Identify which cell holds the provided text, then report its [X, Y] central coordinate. 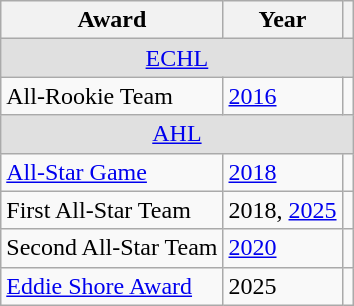
All-Star Game [112, 172]
Second All-Star Team [112, 248]
Award [112, 20]
Eddie Shore Award [112, 286]
2020 [282, 248]
All-Rookie Team [112, 96]
2018, 2025 [282, 210]
First All-Star Team [112, 210]
2018 [282, 172]
AHL [177, 134]
Year [282, 20]
2016 [282, 96]
2025 [282, 286]
ECHL [177, 58]
